For the text-containing cell, return its midpoint in [X, Y] coordinate format. 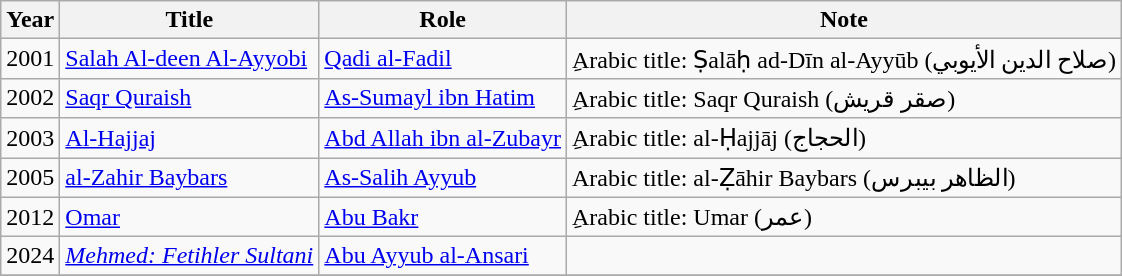
Abu Bakr [443, 217]
2024 [30, 256]
As-Salih Ayyub [443, 178]
Omar [190, 217]
Year [30, 20]
Saqr Quraish [190, 98]
Note [844, 20]
ِArabic title: Umar (عمر) [844, 217]
2002 [30, 98]
ِArabic title: al-Ḥajjāj (الحجاج) [844, 138]
ِArabic title: Saqr Quraish (صقر قريش) [844, 98]
Mehmed: Fetihler Sultani [190, 256]
al-Zahir Baybars [190, 178]
Salah Al-deen Al-Ayyobi [190, 59]
Title [190, 20]
Abd Allah ibn al-Zubayr [443, 138]
2012 [30, 217]
Role [443, 20]
Arabic title: al-Ẓāhir Baybars (الظاهر بيبرس) [844, 178]
Al-Hajjaj [190, 138]
2005 [30, 178]
2003 [30, 138]
Qadi al-Fadil [443, 59]
As-Sumayl ibn Hatim [443, 98]
Abu Ayyub al-Ansari [443, 256]
ِArabic title: Ṣalāḥ ad-Dīn al-Ayyūb (صلاح الدين الأيوبي) [844, 59]
2001 [30, 59]
